Return (X, Y) of the center of cell containing provided text 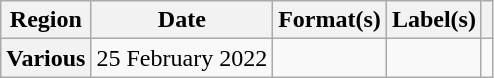
25 February 2022 (182, 58)
Date (182, 20)
Label(s) (434, 20)
Format(s) (330, 20)
Various (46, 58)
Region (46, 20)
